Identify which cell holds the provided text, then report its (X, Y) central coordinate. 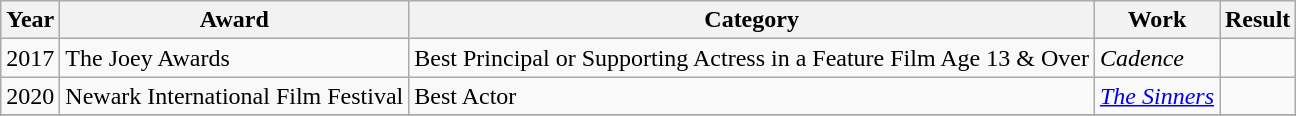
Award (234, 20)
Newark International Film Festival (234, 96)
The Sinners (1156, 96)
Result (1258, 20)
2017 (30, 58)
2020 (30, 96)
Category (752, 20)
Year (30, 20)
Work (1156, 20)
The Joey Awards (234, 58)
Best Actor (752, 96)
Cadence (1156, 58)
Best Principal or Supporting Actress in a Feature Film Age 13 & Over (752, 58)
